Determine the (x, y) coordinate at the center of the cell enclosing the given text.  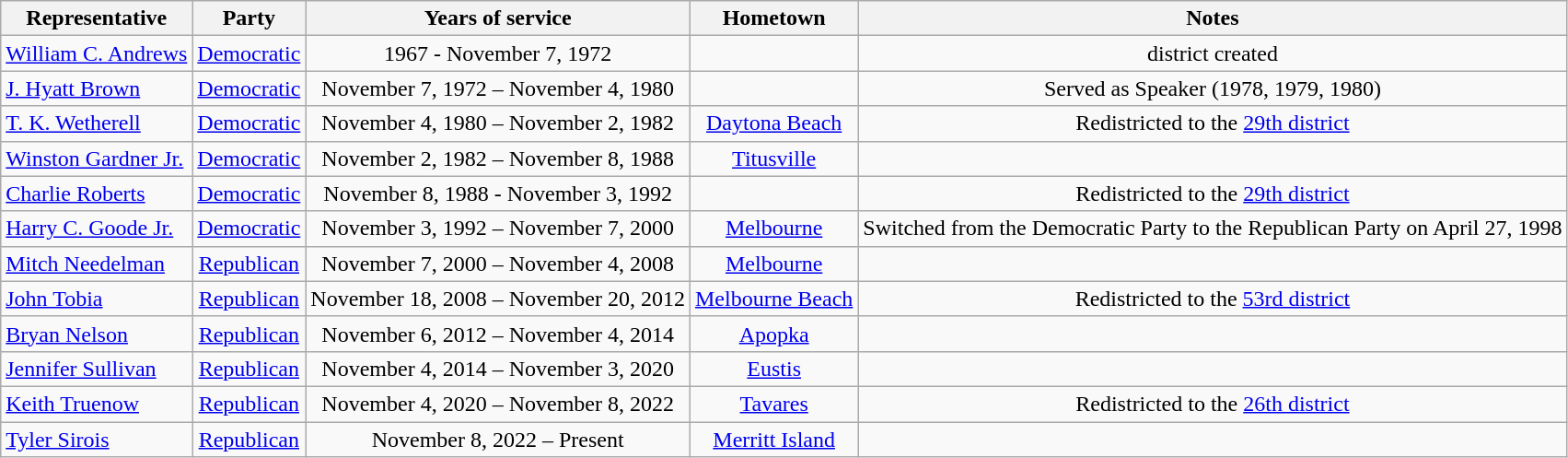
Winston Gardner Jr. (97, 159)
Redistricted to the 26th district (1213, 404)
district created (1213, 53)
Jennifer Sullivan (97, 369)
November 4, 1980 – November 2, 1982 (498, 123)
Harry C. Goode Jr. (97, 229)
John Tobia (97, 299)
November 7, 2000 – November 4, 2008 (498, 264)
1967 - November 7, 1972 (498, 53)
November 18, 2008 – November 20, 2012 (498, 299)
November 7, 1972 – November 4, 1980 (498, 88)
Keith Truenow (97, 404)
November 8, 1988 - November 3, 1992 (498, 194)
Hometown (773, 18)
Tavares (773, 404)
Notes (1213, 18)
Bryan Nelson (97, 334)
Representative (97, 18)
Apopka (773, 334)
Party (249, 18)
Melbourne Beach (773, 299)
Daytona Beach (773, 123)
Served as Speaker (1978, 1979, 1980) (1213, 88)
November 4, 2020 – November 8, 2022 (498, 404)
November 4, 2014 – November 3, 2020 (498, 369)
Mitch Needelman (97, 264)
T. K. Wetherell (97, 123)
Titusville (773, 159)
Eustis (773, 369)
Merritt Island (773, 440)
Charlie Roberts (97, 194)
Tyler Sirois (97, 440)
November 6, 2012 – November 4, 2014 (498, 334)
November 2, 1982 – November 8, 1988 (498, 159)
November 3, 1992 – November 7, 2000 (498, 229)
November 8, 2022 – Present (498, 440)
William C. Andrews (97, 53)
Years of service (498, 18)
Redistricted to the 53rd district (1213, 299)
Switched from the Democratic Party to the Republican Party on April 27, 1998 (1213, 229)
J. Hyatt Brown (97, 88)
